Find where the given text appears and provide that cell's center as (X, Y) coordinate. 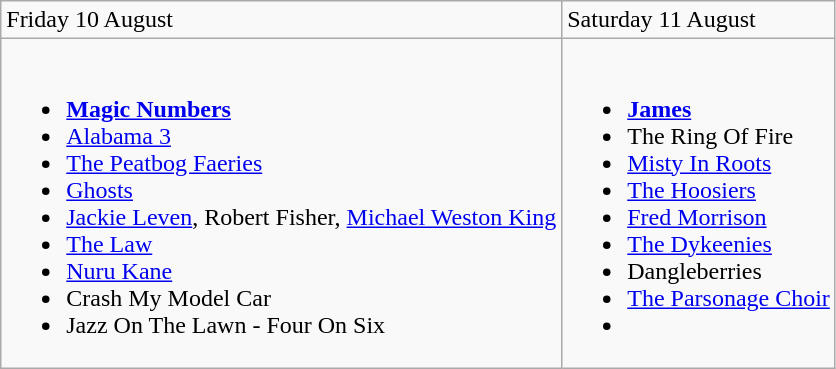
Friday 10 August (282, 20)
Saturday 11 August (699, 20)
JamesThe Ring Of FireMisty In RootsThe HoosiersFred MorrisonThe DykeeniesDangleberriesThe Parsonage Choir (699, 204)
